Provide the [x, y] coordinate of the cell's center where the given text is located.  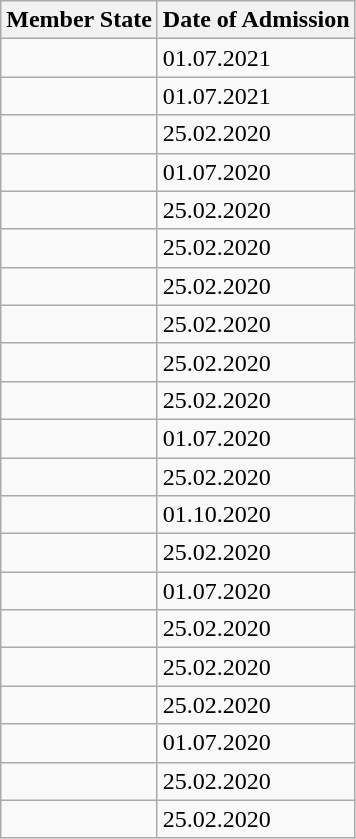
01.10.2020 [256, 515]
Date of Admission [256, 20]
Member State [80, 20]
